Return [X, Y] of the center of cell containing provided text 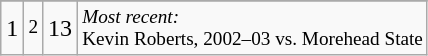
13 [60, 28]
1 [12, 28]
Most recent:Kevin Roberts, 2002–03 vs. Morehead State [253, 28]
2 [34, 28]
